Return (X, Y) of the center of cell containing provided text 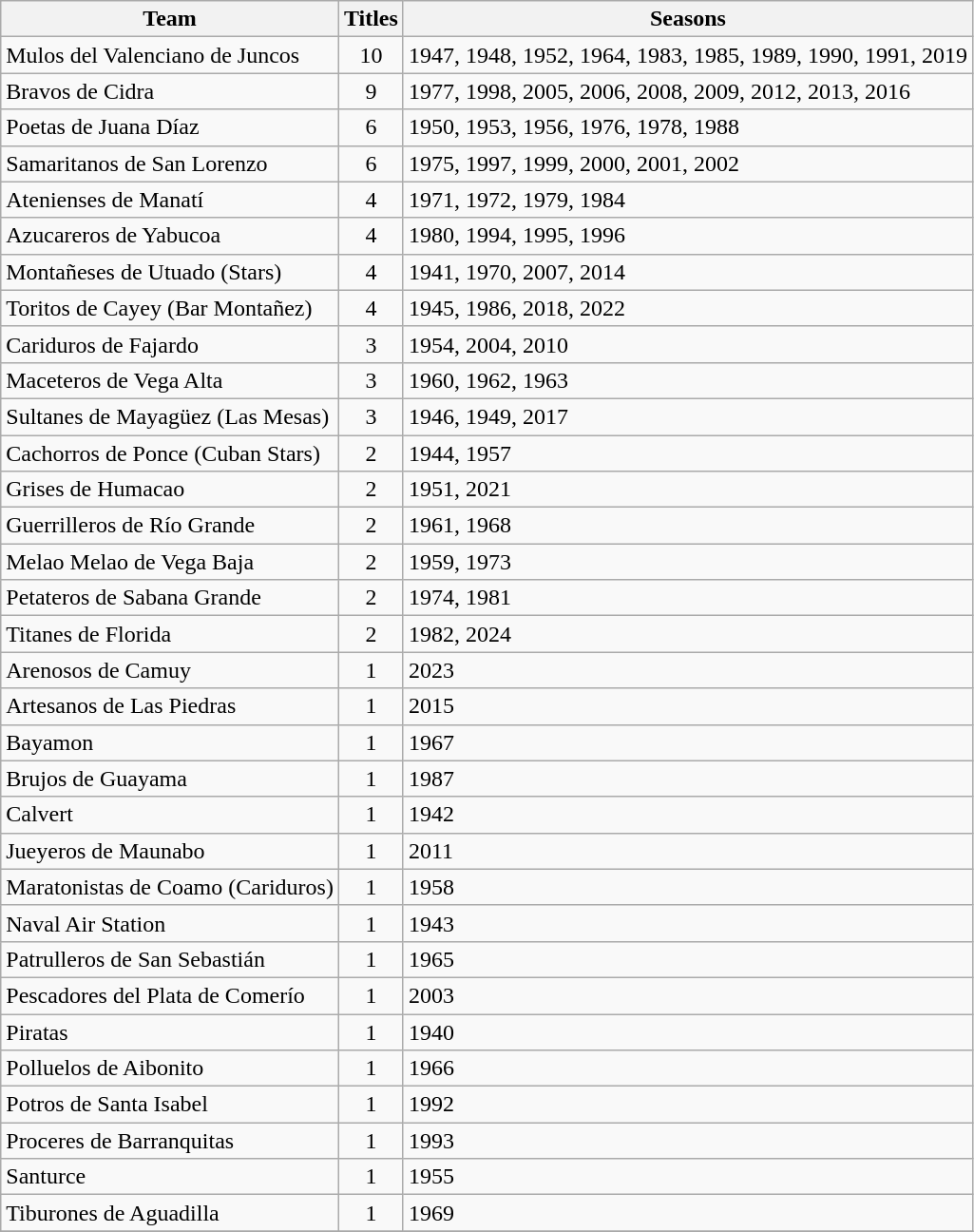
1982, 2024 (688, 634)
1993 (688, 1141)
Melao Melao de Vega Baja (170, 562)
1958 (688, 887)
2023 (688, 670)
1965 (688, 959)
10 (371, 55)
Cariduros de Fajardo (170, 344)
1943 (688, 923)
1975, 1997, 1999, 2000, 2001, 2002 (688, 164)
Petateros de Sabana Grande (170, 598)
1959, 1973 (688, 562)
Titanes de Florida (170, 634)
Sultanes de Mayagüez (Las Mesas) (170, 416)
Patrulleros de San Sebastián (170, 959)
Poetas de Juana Díaz (170, 127)
1941, 1970, 2007, 2014 (688, 272)
Azucareros de Yabucoa (170, 236)
Mulos del Valenciano de Juncos (170, 55)
2011 (688, 851)
Calvert (170, 815)
1951, 2021 (688, 490)
Brujos de Guayama (170, 779)
Pescadores del Plata de Comerío (170, 995)
Proceres de Barranquitas (170, 1141)
Maceteros de Vega Alta (170, 380)
Polluelos de Aibonito (170, 1068)
Arenosos de Camuy (170, 670)
1966 (688, 1068)
1945, 1986, 2018, 2022 (688, 308)
Jueyeros de Maunabo (170, 851)
Potros de Santa Isabel (170, 1105)
1969 (688, 1213)
Bravos de Cidra (170, 91)
1946, 1949, 2017 (688, 416)
Toritos de Cayey (Bar Montañez) (170, 308)
1940 (688, 1031)
Tiburones de Aguadilla (170, 1213)
Cachorros de Ponce (Cuban Stars) (170, 453)
1987 (688, 779)
Atenienses de Manatí (170, 200)
Samaritanos de San Lorenzo (170, 164)
Bayamon (170, 742)
1980, 1994, 1995, 1996 (688, 236)
1992 (688, 1105)
1974, 1981 (688, 598)
1960, 1962, 1963 (688, 380)
Maratonistas de Coamo (Cariduros) (170, 887)
Montañeses de Utuado (Stars) (170, 272)
Team (170, 19)
1971, 1972, 1979, 1984 (688, 200)
2015 (688, 706)
Piratas (170, 1031)
Grises de Humacao (170, 490)
Artesanos de Las Piedras (170, 706)
Guerrilleros de Río Grande (170, 526)
1977, 1998, 2005, 2006, 2008, 2009, 2012, 2013, 2016 (688, 91)
1942 (688, 815)
Naval Air Station (170, 923)
Titles (371, 19)
1967 (688, 742)
Santurce (170, 1177)
1944, 1957 (688, 453)
1947, 1948, 1952, 1964, 1983, 1985, 1989, 1990, 1991, 2019 (688, 55)
Seasons (688, 19)
1950, 1953, 1956, 1976, 1978, 1988 (688, 127)
1955 (688, 1177)
2003 (688, 995)
9 (371, 91)
1954, 2004, 2010 (688, 344)
1961, 1968 (688, 526)
